Return the [X, Y] coordinate for the center point of the cell that contains the specified text.  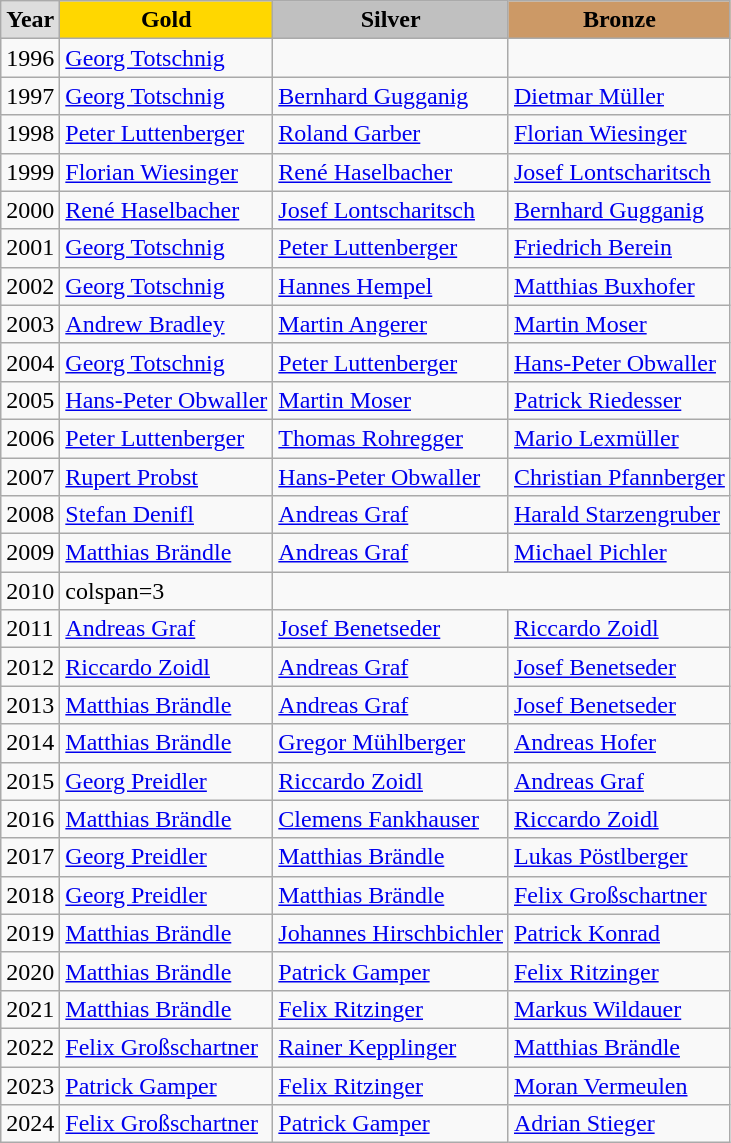
2007 [30, 477]
2010 [30, 591]
1998 [30, 134]
Moran Vermeulen [619, 1085]
2014 [30, 743]
2009 [30, 553]
Year [30, 20]
Rainer Kepplinger [391, 1047]
Patrick Konrad [619, 933]
2013 [30, 705]
Friedrich Berein [619, 248]
2023 [30, 1085]
2003 [30, 324]
Dietmar Müller [619, 96]
2016 [30, 819]
1996 [30, 58]
Harald Starzengruber [619, 515]
2008 [30, 515]
Gold [166, 20]
2017 [30, 857]
2022 [30, 1047]
Patrick Riedesser [619, 400]
Silver [391, 20]
2001 [30, 248]
Johannes Hirschbichler [391, 933]
Thomas Rohregger [391, 438]
Lukas Pöstlberger [619, 857]
Rupert Probst [166, 477]
Clemens Fankhauser [391, 819]
Andrew Bradley [166, 324]
1997 [30, 96]
2004 [30, 362]
Matthias Buxhofer [619, 286]
Adrian Stieger [619, 1124]
2021 [30, 1009]
Gregor Mühlberger [391, 743]
Stefan Denifl [166, 515]
2006 [30, 438]
2005 [30, 400]
2015 [30, 781]
2024 [30, 1124]
2002 [30, 286]
Michael Pichler [619, 553]
Markus Wildauer [619, 1009]
colspan=3 [166, 591]
2019 [30, 933]
Roland Garber [391, 134]
2018 [30, 895]
2020 [30, 971]
Martin Angerer [391, 324]
Christian Pfannberger [619, 477]
2012 [30, 667]
2000 [30, 210]
Bronze [619, 20]
1999 [30, 172]
2011 [30, 629]
Andreas Hofer [619, 743]
Hannes Hempel [391, 286]
Mario Lexmüller [619, 438]
